Determine the (X, Y) coordinate at the center of the cell enclosing the given text.  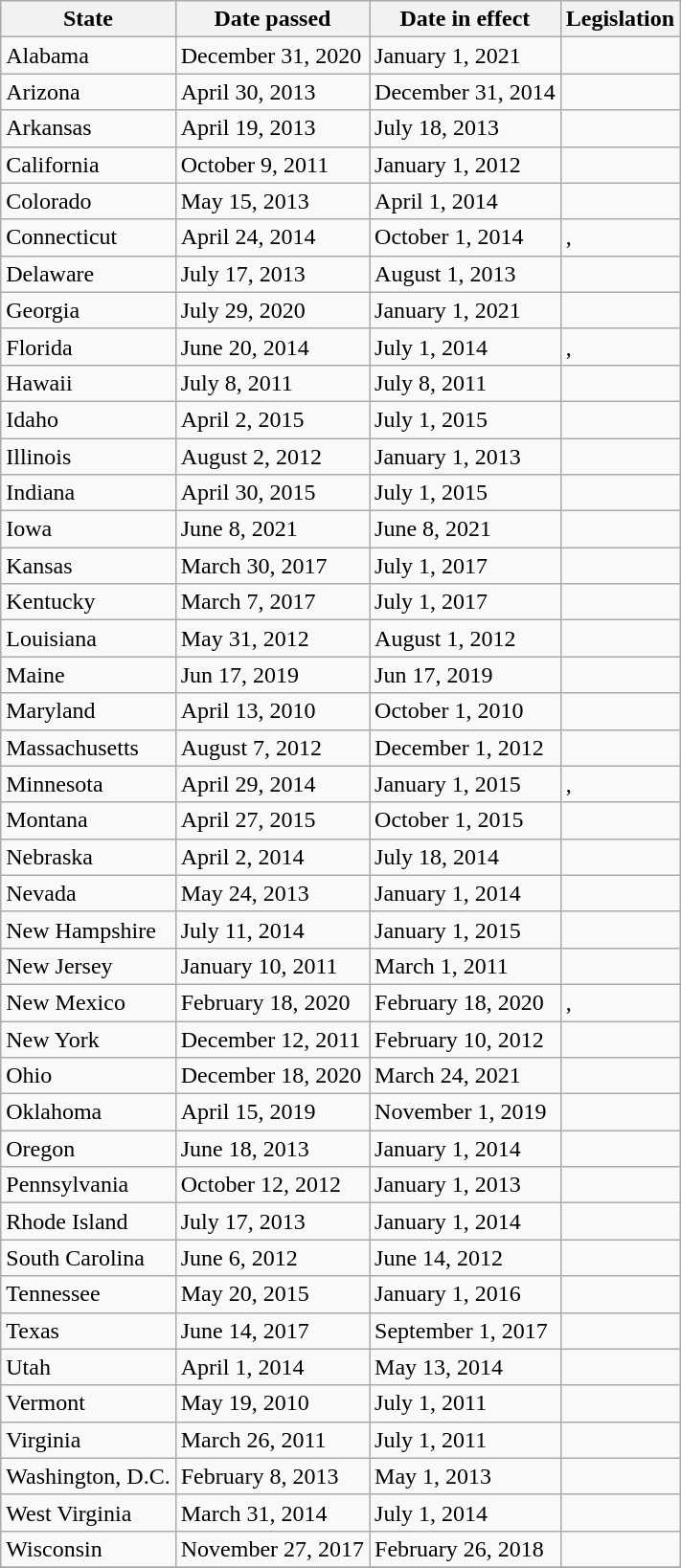
April 30, 2013 (272, 92)
New Hampshire (88, 930)
June 18, 2013 (272, 1149)
Oklahoma (88, 1112)
August 1, 2013 (465, 274)
Texas (88, 1331)
April 30, 2015 (272, 493)
June 14, 2017 (272, 1331)
December 1, 2012 (465, 748)
Nevada (88, 893)
March 31, 2014 (272, 1512)
Date passed (272, 19)
July 18, 2014 (465, 857)
Washington, D.C. (88, 1476)
July 18, 2013 (465, 128)
October 1, 2014 (465, 237)
Florida (88, 347)
New Jersey (88, 966)
California (88, 165)
June 6, 2012 (272, 1258)
December 12, 2011 (272, 1039)
Pennsylvania (88, 1185)
February 10, 2012 (465, 1039)
December 31, 2014 (465, 92)
March 26, 2011 (272, 1440)
Oregon (88, 1149)
August 1, 2012 (465, 638)
April 29, 2014 (272, 784)
Alabama (88, 56)
August 2, 2012 (272, 457)
April 13, 2010 (272, 711)
September 1, 2017 (465, 1331)
Illinois (88, 457)
October 1, 2015 (465, 820)
May 20, 2015 (272, 1294)
May 31, 2012 (272, 638)
New York (88, 1039)
June 14, 2012 (465, 1258)
Iowa (88, 529)
July 11, 2014 (272, 930)
August 7, 2012 (272, 748)
April 15, 2019 (272, 1112)
New Mexico (88, 1002)
Nebraska (88, 857)
West Virginia (88, 1512)
January 1, 2016 (465, 1294)
May 24, 2013 (272, 893)
March 24, 2021 (465, 1076)
Louisiana (88, 638)
Kansas (88, 566)
South Carolina (88, 1258)
Arizona (88, 92)
Utah (88, 1367)
April 19, 2013 (272, 128)
February 8, 2013 (272, 1476)
Ohio (88, 1076)
October 1, 2010 (465, 711)
Rhode Island (88, 1221)
January 10, 2011 (272, 966)
December 18, 2020 (272, 1076)
Wisconsin (88, 1549)
January 1, 2012 (465, 165)
State (88, 19)
April 27, 2015 (272, 820)
Kentucky (88, 602)
Arkansas (88, 128)
Massachusetts (88, 748)
February 26, 2018 (465, 1549)
Connecticut (88, 237)
March 7, 2017 (272, 602)
October 12, 2012 (272, 1185)
Maryland (88, 711)
March 30, 2017 (272, 566)
May 19, 2010 (272, 1403)
November 1, 2019 (465, 1112)
Virginia (88, 1440)
June 20, 2014 (272, 347)
Maine (88, 675)
Idaho (88, 419)
July 29, 2020 (272, 310)
April 24, 2014 (272, 237)
November 27, 2017 (272, 1549)
Indiana (88, 493)
March 1, 2011 (465, 966)
October 9, 2011 (272, 165)
Legislation (620, 19)
Colorado (88, 201)
Hawaii (88, 383)
April 2, 2014 (272, 857)
Vermont (88, 1403)
May 13, 2014 (465, 1367)
December 31, 2020 (272, 56)
Montana (88, 820)
Tennessee (88, 1294)
May 1, 2013 (465, 1476)
April 2, 2015 (272, 419)
Georgia (88, 310)
Date in effect (465, 19)
May 15, 2013 (272, 201)
Delaware (88, 274)
Minnesota (88, 784)
